Capture the cell that displays the provided text and extract its (x, y) central coordinate. 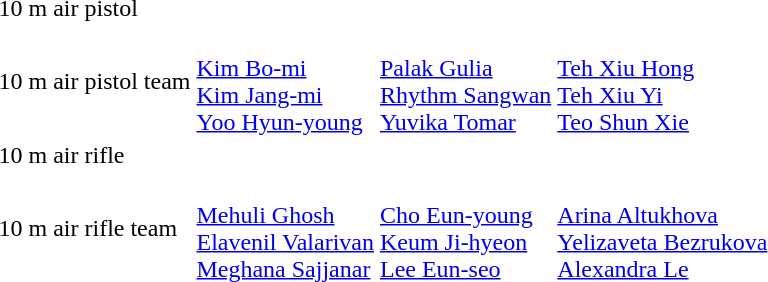
Palak GuliaRhythm SangwanYuvika Tomar (465, 82)
Kim Bo-miKim Jang-miYoo Hyun-young (285, 82)
